Pinpoint the cell where the given text exists, returning its (x, y) midpoint coordinate. 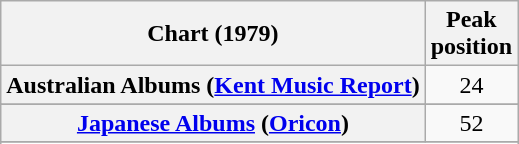
Australian Albums (Kent Music Report) (213, 85)
Japanese Albums (Oricon) (213, 123)
24 (471, 85)
Chart (1979) (213, 34)
Peakposition (471, 34)
52 (471, 123)
